Output the (x, y) coordinate of the center of the cell containing the given text.  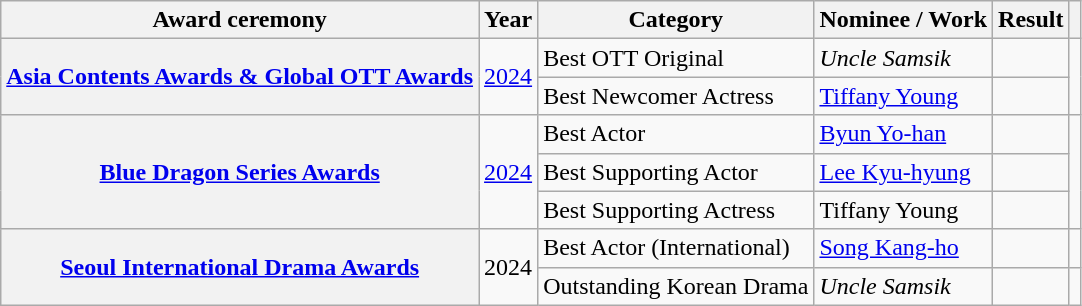
Best Supporting Actress (676, 210)
Song Kang-ho (904, 248)
Lee Kyu-hyung (904, 172)
Award ceremony (240, 20)
Best OTT Original (676, 58)
Asia Contents Awards & Global OTT Awards (240, 77)
Blue Dragon Series Awards (240, 172)
Category (676, 20)
Best Actor (676, 134)
Nominee / Work (904, 20)
Outstanding Korean Drama (676, 286)
Result (1031, 20)
Best Actor (International) (676, 248)
Best Supporting Actor (676, 172)
Seoul International Drama Awards (240, 267)
Best Newcomer Actress (676, 96)
Year (508, 20)
Byun Yo-han (904, 134)
